For the text-containing cell, return its midpoint in (x, y) coordinate format. 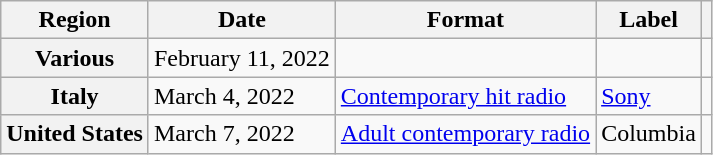
Various (75, 58)
Date (242, 20)
March 4, 2022 (242, 96)
Italy (75, 96)
Adult contemporary radio (465, 134)
Label (649, 20)
Columbia (649, 134)
February 11, 2022 (242, 58)
Contemporary hit radio (465, 96)
March 7, 2022 (242, 134)
Sony (649, 96)
United States (75, 134)
Format (465, 20)
Region (75, 20)
